Capture the cell that displays the provided text and extract its (X, Y) central coordinate. 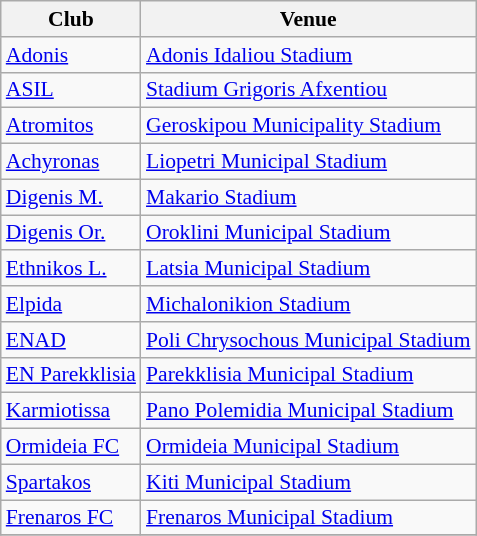
Club (71, 19)
EN Parekklisia (71, 375)
Adonis (71, 55)
Karmiotissa (71, 411)
Oroklini Municipal Stadium (308, 233)
Ormideia FC (71, 447)
ASIL (71, 90)
Achyronas (71, 162)
Poli Chrysochous Municipal Stadium (308, 340)
Venue (308, 19)
Makario Stadium (308, 197)
Liopetri Municipal Stadium (308, 162)
Pano Polemidia Municipal Stadium (308, 411)
Spartakos (71, 482)
ENAD (71, 340)
Frenaros Municipal Stadium (308, 518)
Digenis M. (71, 197)
Latsia Municipal Stadium (308, 269)
Frenaros FC (71, 518)
Ethnikos L. (71, 269)
Kiti Municipal Stadium (308, 482)
Parekklisia Municipal Stadium (308, 375)
Geroskipou Municipality Stadium (308, 126)
Ormideia Municipal Stadium (308, 447)
Atromitos (71, 126)
Stadium Grigoris Afxentiou (308, 90)
Adonis Idaliou Stadium (308, 55)
Digenis Or. (71, 233)
Michalonikion Stadium (308, 304)
Elpida (71, 304)
